Detect which cell encompasses the target text, then output its [X, Y] center coordinate. 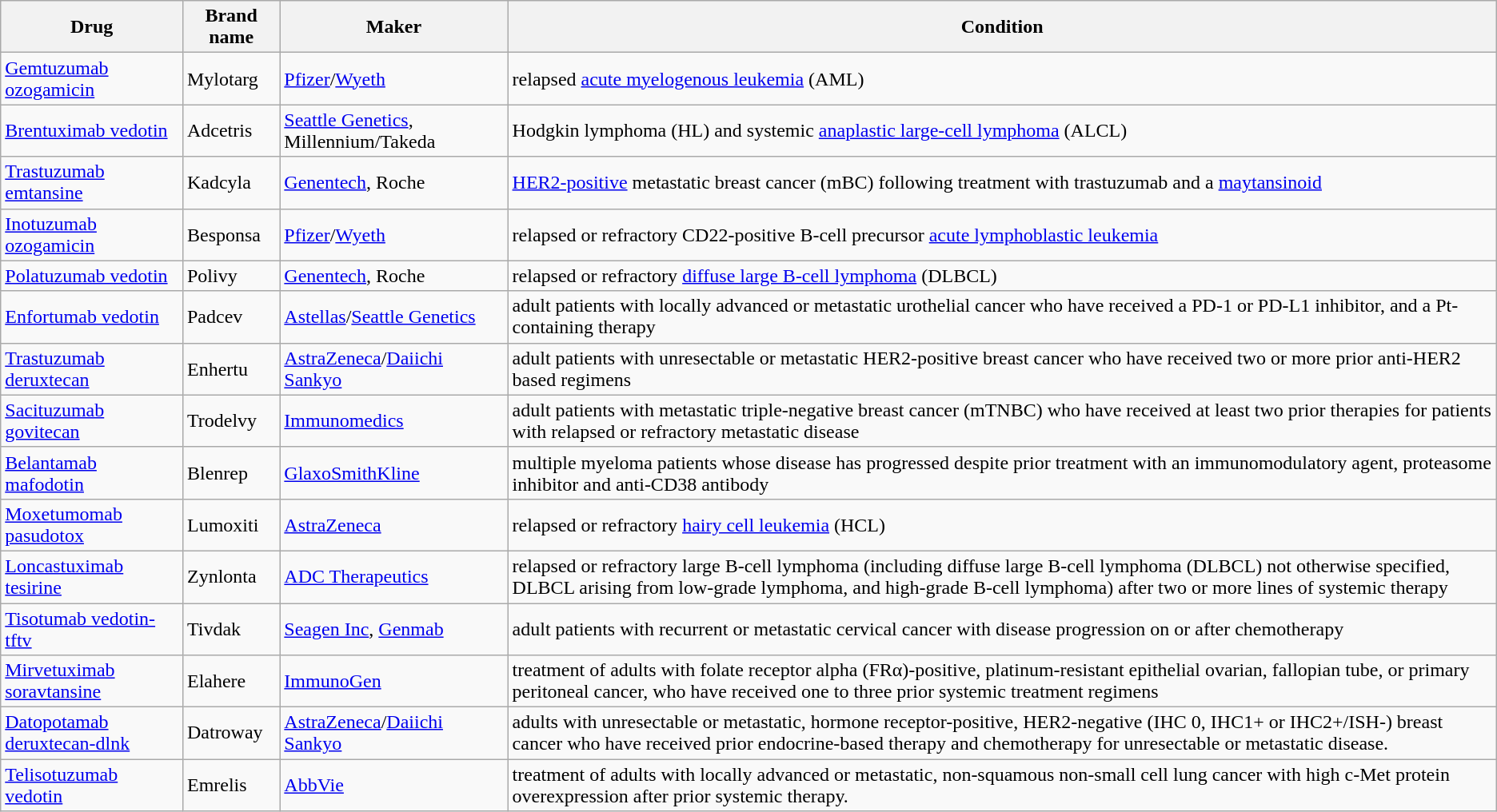
Enfortumab vedotin [92, 316]
Trastuzumab emtansine [92, 182]
Lumoxiti [230, 524]
adult patients with unresectable or metastatic HER2-positive breast cancer who have received two or more prior anti-HER2 based regimens [1002, 369]
Mylotarg [230, 78]
Drug [92, 27]
Padcev [230, 316]
adult patients with locally advanced or metastatic urothelial cancer who have received a PD-1 or PD-L1 inhibitor, and a Pt-containing therapy [1002, 316]
Belantamab mafodotin [92, 473]
Emrelis [230, 785]
AstraZeneca [393, 524]
ImmunoGen [393, 681]
Inotuzumab ozogamicin [92, 235]
HER2-positive metastatic breast cancer (mBC) following treatment with trastuzumab and a maytansinoid [1002, 182]
Sacituzumab govitecan [92, 420]
Polatuzumab vedotin [92, 276]
Brentuximab vedotin [92, 131]
Immunomedics [393, 420]
Zynlonta [230, 577]
relapsed or refractory hairy cell leukemia (HCL) [1002, 524]
Tivdak [230, 628]
Maker [393, 27]
Loncastuximab tesirine [92, 577]
Datroway [230, 734]
Trodelvy [230, 420]
Condition [1002, 27]
Seagen Inc, Genmab [393, 628]
AbbVie [393, 785]
Seattle Genetics, Millennium/Takeda [393, 131]
Blenrep [230, 473]
Trastuzumab deruxtecan [92, 369]
Telisotuzumab vedotin [92, 785]
GlaxoSmithKline [393, 473]
Mirvetuximab soravtansine [92, 681]
Astellas/Seattle Genetics [393, 316]
Besponsa [230, 235]
relapsed acute myelogenous leukemia (AML) [1002, 78]
Datopotamab deruxtecan-dlnk [92, 734]
relapsed or refractory CD22-positive B-cell precursor acute lymphoblastic leukemia [1002, 235]
relapsed or refractory diffuse large B-cell lymphoma (DLBCL) [1002, 276]
Tisotumab vedotin-tftv [92, 628]
Elahere [230, 681]
Gemtuzumab ozogamicin [92, 78]
Adcetris [230, 131]
Polivy [230, 276]
Hodgkin lymphoma (HL) and systemic anaplastic large-cell lymphoma (ALCL) [1002, 131]
Enhertu [230, 369]
Kadcyla [230, 182]
adult patients with recurrent or metastatic cervical cancer with disease progression on or after chemotherapy [1002, 628]
ADC Therapeutics [393, 577]
Brand name [230, 27]
Moxetumomab pasudotox [92, 524]
